Extract the (x, y) coordinate from the center of the cell holding the provided text.  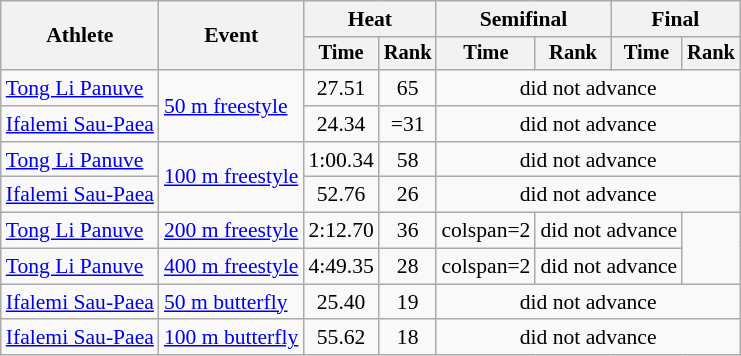
400 m freestyle (231, 267)
26 (408, 195)
52.76 (340, 195)
18 (408, 338)
25.40 (340, 302)
55.62 (340, 338)
50 m butterfly (231, 302)
200 m freestyle (231, 231)
Event (231, 36)
100 m freestyle (231, 178)
4:49.35 (340, 267)
Semifinal (523, 19)
65 (408, 88)
Heat (370, 19)
Final (676, 19)
28 (408, 267)
27.51 (340, 88)
19 (408, 302)
Athlete (80, 36)
100 m butterfly (231, 338)
1:00.34 (340, 160)
36 (408, 231)
58 (408, 160)
=31 (408, 124)
50 m freestyle (231, 106)
2:12.70 (340, 231)
24.34 (340, 124)
